Identify which cell holds the provided text, then report its (x, y) central coordinate. 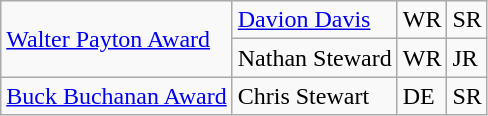
DE (422, 96)
Chris Stewart (314, 96)
Walter Payton Award (116, 39)
JR (467, 58)
Buck Buchanan Award (116, 96)
Nathan Steward (314, 58)
Davion Davis (314, 20)
